For the text-containing cell, return its midpoint in (X, Y) coordinate format. 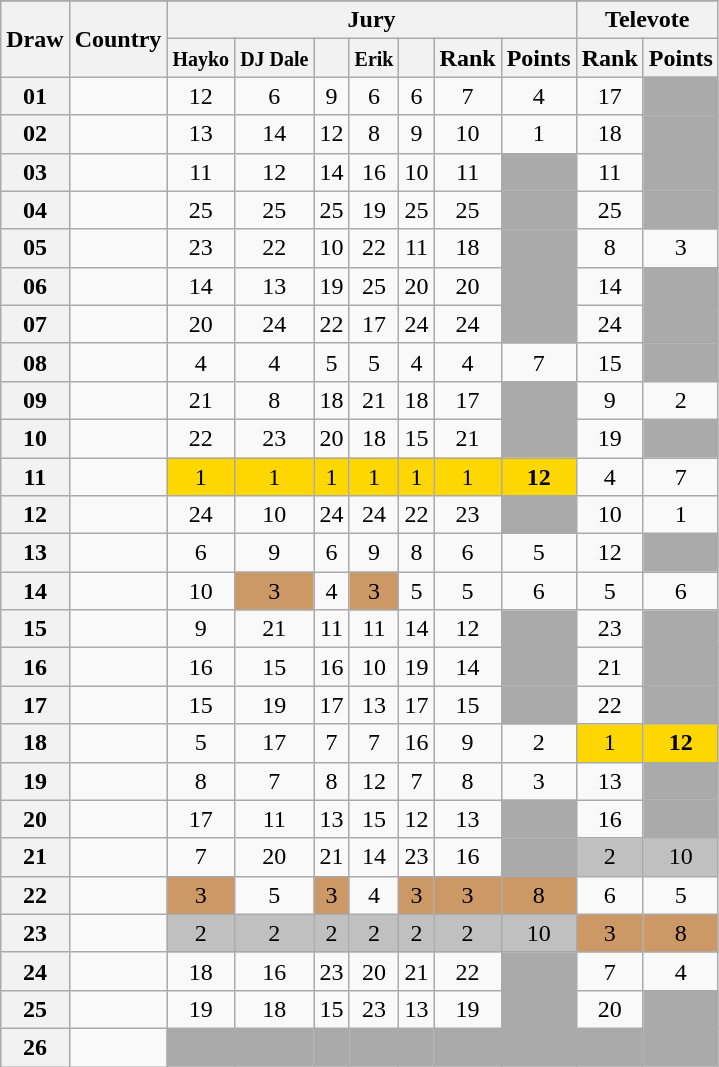
07 (35, 324)
08 (35, 362)
26 (35, 1047)
Country (118, 39)
Televote (647, 20)
09 (35, 400)
Erik (374, 58)
06 (35, 286)
05 (35, 248)
02 (35, 134)
Draw (35, 39)
04 (35, 210)
03 (35, 172)
01 (35, 96)
DJ Dale (274, 58)
Hayko (201, 58)
Jury (372, 20)
